For the text-containing cell, return its midpoint in (x, y) coordinate format. 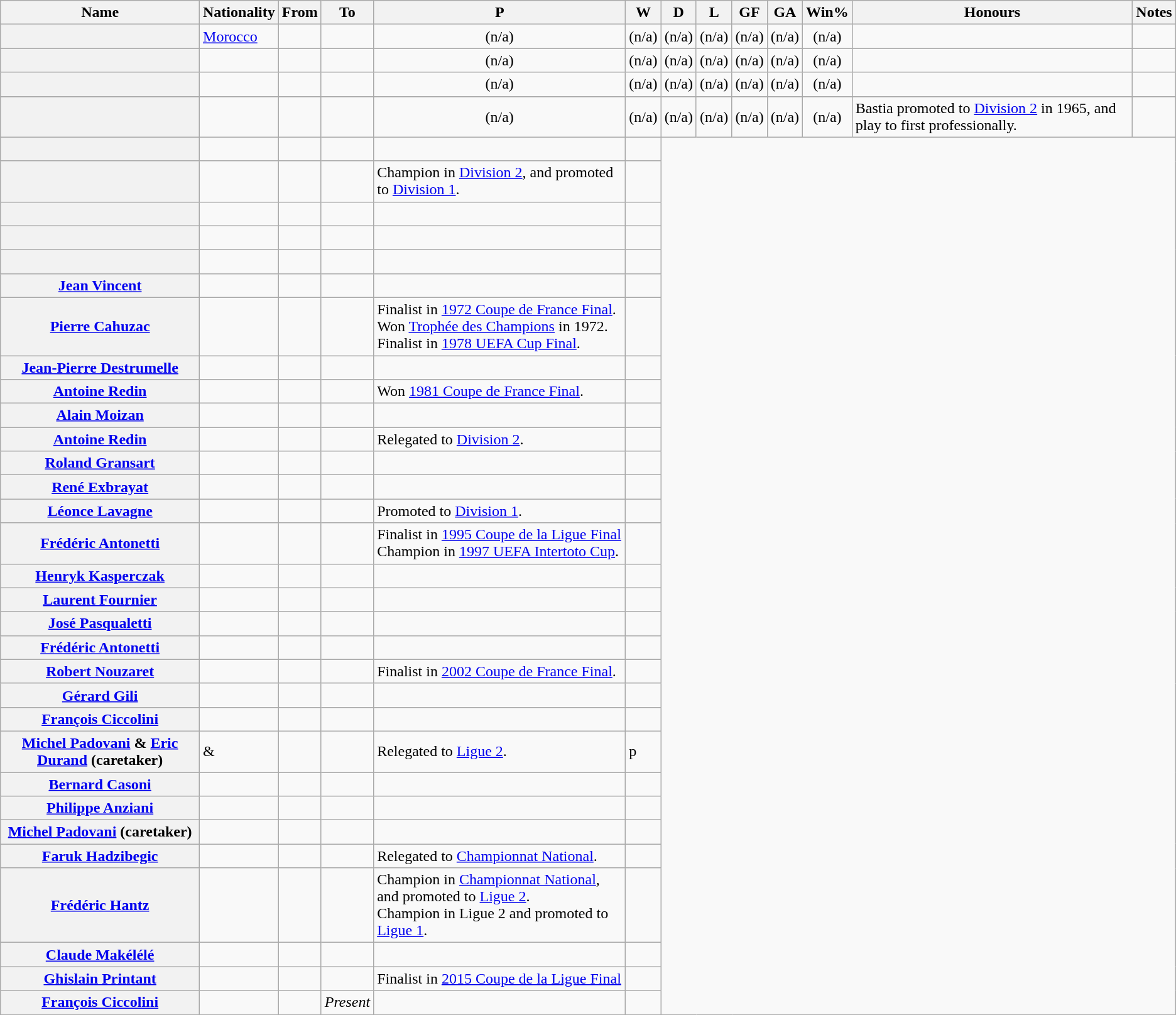
Name (101, 13)
GA (785, 13)
& (239, 752)
Finalist in 1972 Coupe de France Final.Won Trophée des Champions in 1972.Finalist in 1978 UEFA Cup Final. (500, 326)
Ghislain Printant (101, 979)
P (500, 13)
Jean-Pierre Destrumelle (101, 368)
Michel Padovani (caretaker) (101, 832)
Honours (993, 13)
Win% (828, 13)
Jean Vincent (101, 285)
Morocco (239, 36)
Bastia promoted to Division 2 in 1965, and play to first professionally. (993, 117)
GF (749, 13)
Promoted to Division 1. (500, 511)
Robert Nouzaret (101, 671)
Michel Padovani & Eric Durand (caretaker) (101, 752)
José Pasqualetti (101, 623)
From (300, 13)
Pierre Cahuzac (101, 326)
Champion in Championnat National, and promoted to Ligue 2.Champion in Ligue 2 and promoted to Ligue 1. (500, 905)
Roland Gransart (101, 463)
Relegated to Championnat National. (500, 856)
To (347, 13)
Finalist in 2002 Coupe de France Final. (500, 671)
W (643, 13)
Present (347, 1002)
Relegated to Division 2. (500, 439)
Finalist in 2015 Coupe de la Ligue Final (500, 979)
Léonce Lavagne (101, 511)
Claude Makélélé (101, 955)
Notes (1154, 13)
Finalist in 1995 Coupe de la Ligue FinalChampion in 1997 UEFA Intertoto Cup. (500, 543)
Alain Moizan (101, 415)
p (643, 752)
L (714, 13)
Henryk Kasperczak (101, 576)
René Exbrayat (101, 487)
Champion in Division 2, and promoted to Division 1. (500, 181)
Laurent Fournier (101, 600)
Nationality (239, 13)
Frédéric Hantz (101, 905)
Bernard Casoni (101, 784)
Gérard Gili (101, 695)
Philippe Anziani (101, 808)
Won 1981 Coupe de France Final. (500, 392)
Relegated to Ligue 2. (500, 752)
Faruk Hadzibegic (101, 856)
D (678, 13)
